Identify which cell holds the provided text, then report its [X, Y] central coordinate. 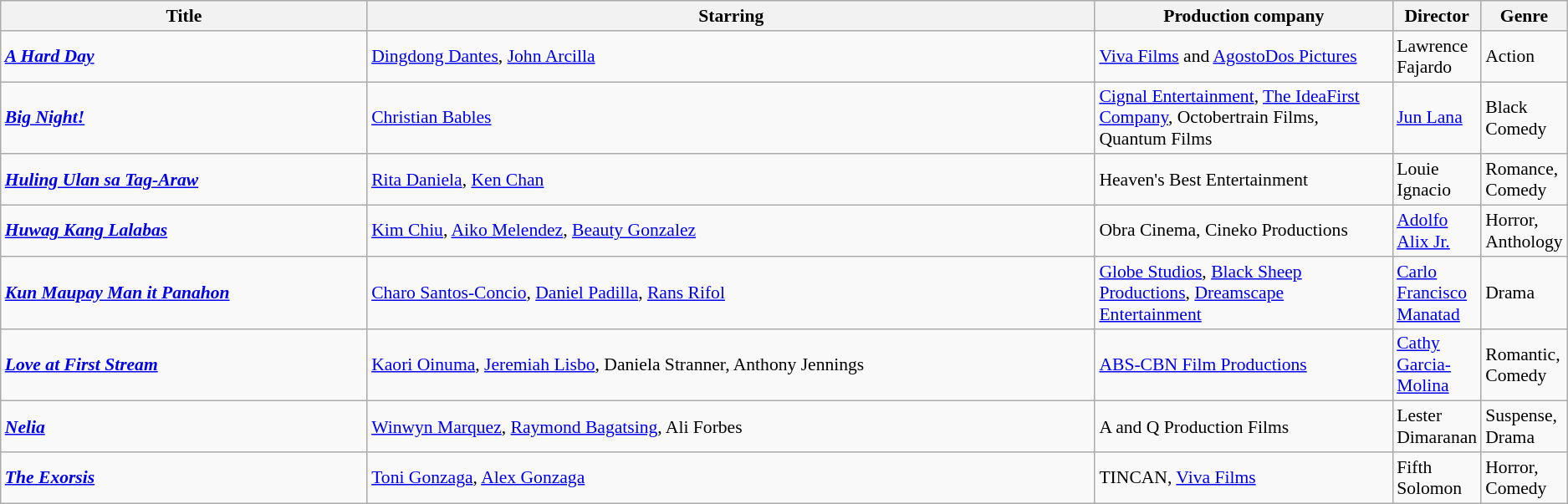
Starring [731, 16]
Kaori Oinuma, Jeremiah Lisbo, Daniela Stranner, Anthony Jennings [731, 364]
TINCAN, Viva Films [1244, 478]
Viva Films and AgostoDos Pictures [1244, 57]
Kim Chiu, Aiko Melendez, Beauty Gonzalez [731, 231]
Winwyn Marquez, Raymond Bagatsing, Ali Forbes [731, 426]
Drama [1524, 293]
Love at First Stream [184, 364]
Jun Lana [1437, 119]
Big Night! [184, 119]
The Exorsis [184, 478]
A Hard Day [184, 57]
Horror, Anthology [1524, 231]
Lawrence Fajardo [1437, 57]
Romance, Comedy [1524, 181]
Toni Gonzaga, Alex Gonzaga [731, 478]
Production company [1244, 16]
Kun Maupay Man it Panahon [184, 293]
Cathy Garcia-Molina [1437, 364]
Christian Bables [731, 119]
Rita Daniela, Ken Chan [731, 181]
Romantic, Comedy [1524, 364]
Carlo Francisco Manatad [1437, 293]
A and Q Production Films [1244, 426]
Action [1524, 57]
Adolfo Alix Jr. [1437, 231]
Heaven's Best Entertainment [1244, 181]
Louie Ignacio [1437, 181]
Nelia [184, 426]
ABS-CBN Film Productions [1244, 364]
Fifth Solomon [1437, 478]
Obra Cinema, Cineko Productions [1244, 231]
Black Comedy [1524, 119]
Suspense, Drama [1524, 426]
Huling Ulan sa Tag-Araw [184, 181]
Director [1437, 16]
Genre [1524, 16]
Dingdong Dantes, John Arcilla [731, 57]
Huwag Kang Lalabas [184, 231]
Cignal Entertainment, The IdeaFirst Company, Octobertrain Films, Quantum Films [1244, 119]
Globe Studios, Black Sheep Productions, Dreamscape Entertainment [1244, 293]
Title [184, 16]
Horror, Comedy [1524, 478]
Lester Dimaranan [1437, 426]
Charo Santos-Concio, Daniel Padilla, Rans Rifol [731, 293]
